From the cell containing the given text, extract its center point as (x, y) coordinate. 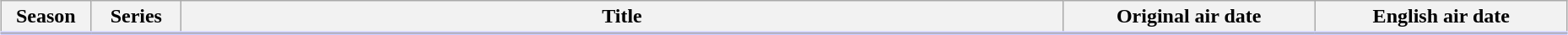
Series (137, 17)
Title (622, 17)
Season (46, 17)
English air date (1441, 17)
Original air date (1188, 17)
